Capture the cell that displays the provided text and extract its [X, Y] central coordinate. 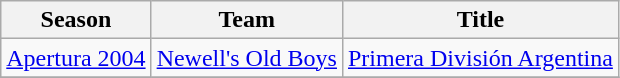
Team [246, 20]
Apertura 2004 [76, 58]
Season [76, 20]
Newell's Old Boys [246, 58]
Primera División Argentina [480, 58]
Title [480, 20]
